Provide the (x, y) coordinate of the cell's center where the given text is located.  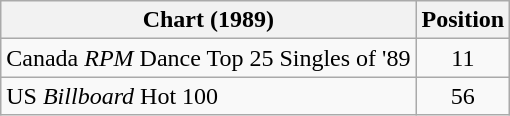
Position (463, 20)
11 (463, 58)
Chart (1989) (208, 20)
Canada RPM Dance Top 25 Singles of '89 (208, 58)
US Billboard Hot 100 (208, 96)
56 (463, 96)
